Provide the (x, y) coordinate of the cell's center where the given text is located.  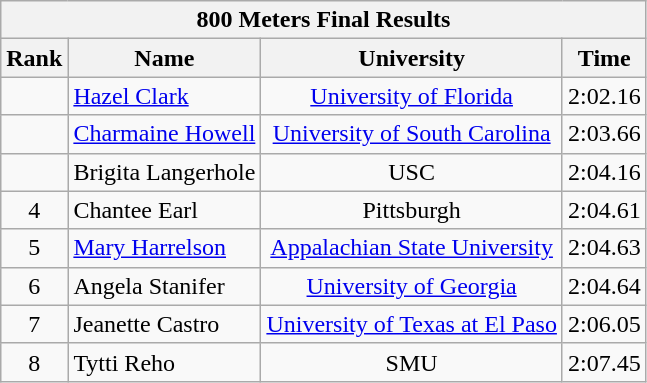
SMU (412, 362)
2:07.45 (604, 362)
2:04.16 (604, 172)
Jeanette Castro (164, 324)
2:04.63 (604, 248)
Mary Harrelson (164, 248)
USC (412, 172)
2:04.64 (604, 286)
2:03.66 (604, 134)
Tytti Reho (164, 362)
Chantee Earl (164, 210)
Angela Stanifer (164, 286)
4 (34, 210)
University (412, 58)
Charmaine Howell (164, 134)
University of Georgia (412, 286)
5 (34, 248)
University of Florida (412, 96)
Hazel Clark (164, 96)
800 Meters Final Results (324, 20)
Time (604, 58)
2:06.05 (604, 324)
6 (34, 286)
Name (164, 58)
2:02.16 (604, 96)
Rank (34, 58)
2:04.61 (604, 210)
University of Texas at El Paso (412, 324)
Brigita Langerhole (164, 172)
Appalachian State University (412, 248)
7 (34, 324)
University of South Carolina (412, 134)
Pittsburgh (412, 210)
8 (34, 362)
